Pinpoint the cell where the given text exists, returning its (x, y) midpoint coordinate. 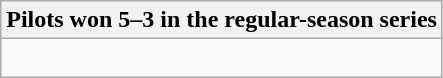
Pilots won 5–3 in the regular-season series (222, 20)
